Pinpoint the cell where the given text exists, returning its [X, Y] midpoint coordinate. 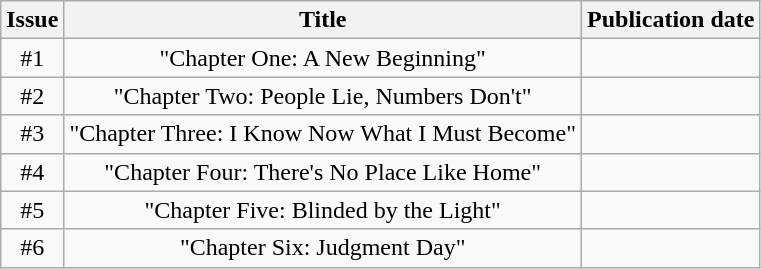
"Chapter Two: People Lie, Numbers Don't" [323, 96]
Title [323, 20]
#1 [32, 58]
Publication date [671, 20]
#6 [32, 248]
"Chapter Three: I Know Now What I Must Become" [323, 134]
"Chapter Four: There's No Place Like Home" [323, 172]
#4 [32, 172]
#3 [32, 134]
"Chapter Five: Blinded by the Light" [323, 210]
"Chapter One: A New Beginning" [323, 58]
#5 [32, 210]
#2 [32, 96]
"Chapter Six: Judgment Day" [323, 248]
Issue [32, 20]
